From the cell containing the given text, extract its center point as [x, y] coordinate. 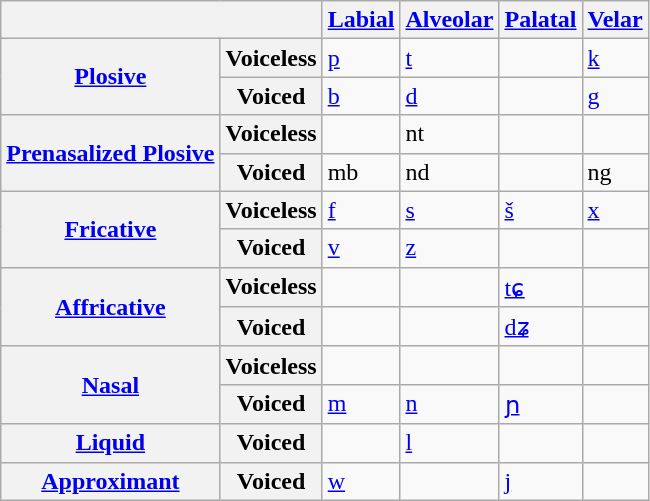
Palatal [540, 20]
t [450, 58]
l [450, 443]
Approximant [110, 481]
ng [615, 172]
dʑ [540, 327]
x [615, 210]
k [615, 58]
n [450, 404]
nt [450, 134]
m [361, 404]
Affricative [110, 306]
ɲ [540, 404]
v [361, 248]
nd [450, 172]
Nasal [110, 385]
f [361, 210]
mb [361, 172]
Alveolar [450, 20]
j [540, 481]
p [361, 58]
Fricative [110, 229]
w [361, 481]
s [450, 210]
Plosive [110, 77]
Liquid [110, 443]
z [450, 248]
tɕ [540, 287]
Velar [615, 20]
d [450, 96]
g [615, 96]
b [361, 96]
Labial [361, 20]
Prenasalized Plosive [110, 153]
š [540, 210]
